Identify which cell holds the provided text, then report its [x, y] central coordinate. 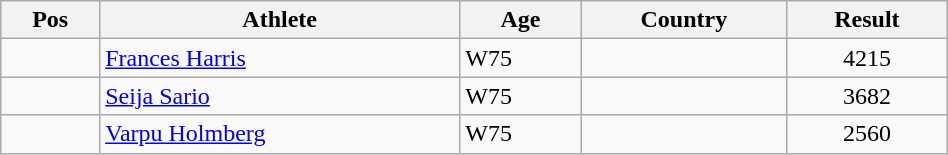
Age [520, 20]
3682 [868, 96]
Result [868, 20]
4215 [868, 58]
2560 [868, 134]
Varpu Holmberg [280, 134]
Country [684, 20]
Seija Sario [280, 96]
Athlete [280, 20]
Pos [50, 20]
Frances Harris [280, 58]
